For the text-containing cell, return its midpoint in (X, Y) coordinate format. 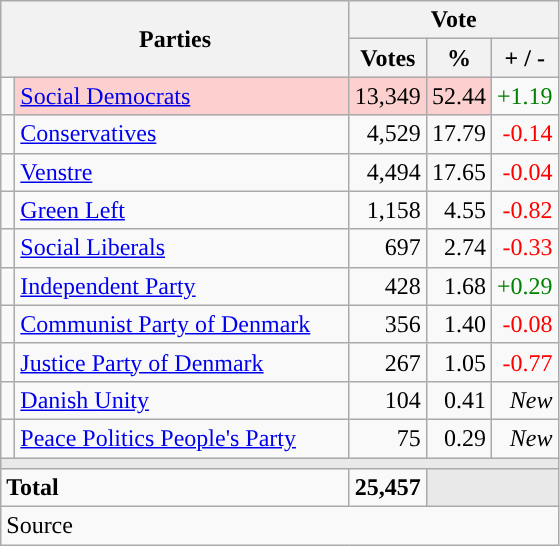
-0.14 (524, 134)
Source (280, 526)
+0.29 (524, 286)
1.05 (458, 362)
Danish Unity (182, 400)
+1.19 (524, 96)
17.79 (458, 134)
-0.08 (524, 324)
0.29 (458, 438)
Green Left (182, 210)
Votes (388, 58)
Parties (176, 39)
Social Liberals (182, 248)
Venstre (182, 172)
2.74 (458, 248)
Independent Party (182, 286)
1,158 (388, 210)
-0.82 (524, 210)
4.55 (458, 210)
+ / - (524, 58)
Communist Party of Denmark (182, 324)
1.40 (458, 324)
428 (388, 286)
17.65 (458, 172)
Conservatives (182, 134)
267 (388, 362)
4,529 (388, 134)
356 (388, 324)
697 (388, 248)
% (458, 58)
13,349 (388, 96)
25,457 (388, 488)
-0.33 (524, 248)
-0.77 (524, 362)
Total (176, 488)
104 (388, 400)
-0.04 (524, 172)
Vote (454, 20)
75 (388, 438)
1.68 (458, 286)
0.41 (458, 400)
Justice Party of Denmark (182, 362)
52.44 (458, 96)
4,494 (388, 172)
Social Democrats (182, 96)
Peace Politics People's Party (182, 438)
